From the cell containing the given text, extract its center point as [x, y] coordinate. 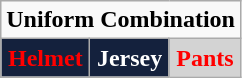
Uniform Combination [121, 20]
Jersey [130, 58]
Pants [204, 58]
Helmet [46, 58]
